Scan for the cell matching the given text and deliver its [x, y] coordinate at center. 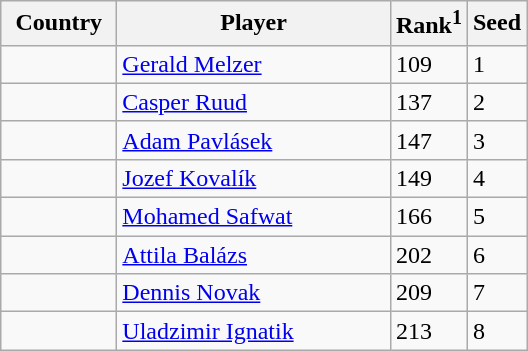
Adam Pavlásek [254, 140]
Attila Balázs [254, 255]
1 [496, 64]
Mohamed Safwat [254, 217]
147 [428, 140]
202 [428, 255]
8 [496, 331]
6 [496, 255]
3 [496, 140]
213 [428, 331]
Jozef Kovalík [254, 178]
Country [59, 24]
Rank1 [428, 24]
4 [496, 178]
209 [428, 293]
Uladzimir Ignatik [254, 331]
5 [496, 217]
Seed [496, 24]
Gerald Melzer [254, 64]
Dennis Novak [254, 293]
7 [496, 293]
Player [254, 24]
137 [428, 102]
109 [428, 64]
2 [496, 102]
166 [428, 217]
Casper Ruud [254, 102]
149 [428, 178]
